Output the (X, Y) coordinate of the center of the cell containing the given text.  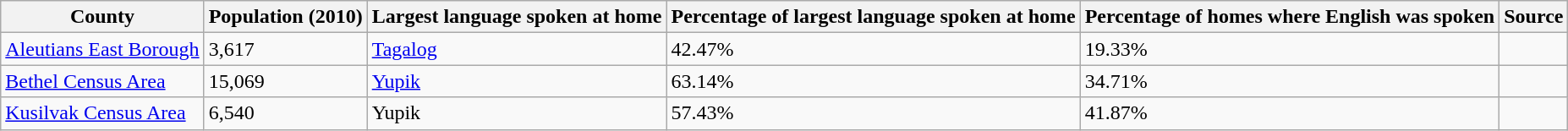
15,069 (286, 81)
34.71% (1290, 81)
Population (2010) (286, 17)
Largest language spoken at home (517, 17)
41.87% (1290, 113)
Percentage of largest language spoken at home (873, 17)
Bethel Census Area (102, 81)
42.47% (873, 49)
County (102, 17)
Percentage of homes where English was spoken (1290, 17)
19.33% (1290, 49)
Kusilvak Census Area (102, 113)
Source (1534, 17)
Aleutians East Borough (102, 49)
Tagalog (517, 49)
63.14% (873, 81)
57.43% (873, 113)
3,617 (286, 49)
6,540 (286, 113)
